Determine the (X, Y) coordinate at the center of the cell enclosing the given text.  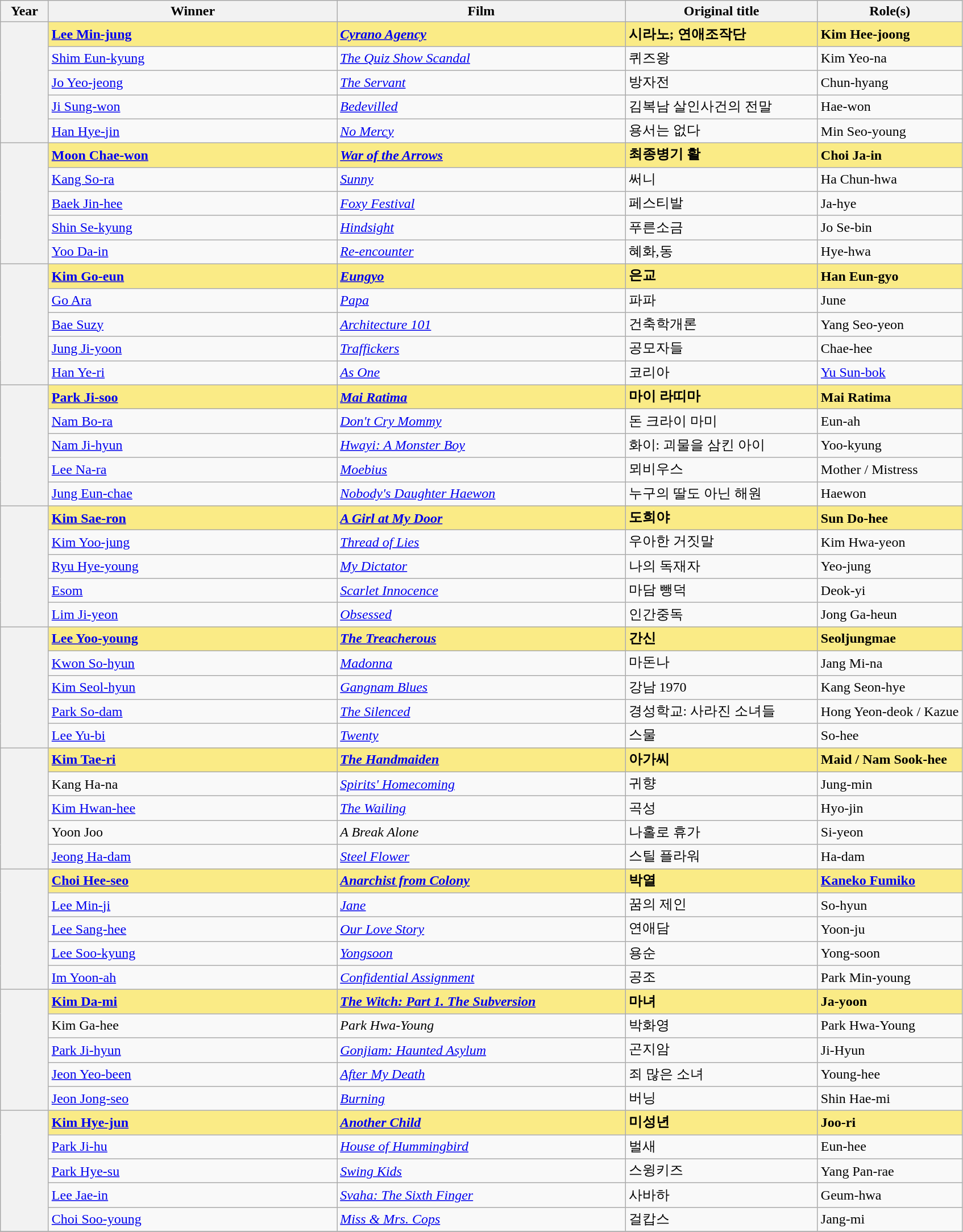
Shim Eun-kyung (192, 58)
Im Yoon-ah (192, 977)
Lee Yu-bi (192, 735)
Yong-soon (890, 954)
곤지암 (721, 1050)
마담 뺑덕 (721, 591)
Go Ara (192, 300)
A Girl at My Door (481, 518)
Kim Go-eun (192, 276)
Mother / Mistress (890, 469)
Min Seo-young (890, 131)
Lee Sang-hee (192, 930)
The Quiz Show Scandal (481, 58)
Kim Ga-hee (192, 1026)
Kim Hwa-yeon (890, 542)
Chun-hyang (890, 83)
June (890, 300)
Park Ji-soo (192, 397)
Spirits' Homecoming (481, 784)
은교 (721, 276)
Kim Yoo-jung (192, 542)
버닝 (721, 1099)
스윙키즈 (721, 1171)
Kim Seol-hyun (192, 688)
간신 (721, 639)
Choi Soo-young (192, 1219)
Traffickers (481, 349)
Anarchist from Colony (481, 881)
The Servant (481, 83)
Park Hye-su (192, 1171)
걸캅스 (721, 1219)
Yang Pan-rae (890, 1171)
강남 1970 (721, 688)
Hwayi: A Monster Boy (481, 446)
Haewon (890, 494)
Scarlet Innocence (481, 591)
Don't Cry Mommy (481, 422)
Park Ji-hyun (192, 1050)
Role(s) (890, 11)
Han Ye-ri (192, 373)
사바하 (721, 1196)
Lee Jae-in (192, 1196)
벌새 (721, 1147)
용순 (721, 954)
Ja-hye (890, 203)
Jong Ga-heun (890, 615)
파파 (721, 300)
써니 (721, 180)
Architecture 101 (481, 325)
Winner (192, 11)
Esom (192, 591)
Nobody's Daughter Haewon (481, 494)
건축학개론 (721, 325)
Bedevilled (481, 107)
귀향 (721, 784)
Sun Do-hee (890, 518)
Lee Na-ra (192, 469)
Another Child (481, 1123)
경성학교: 사라진 소녀들 (721, 711)
Swing Kids (481, 1171)
Kang Ha-na (192, 784)
Jeon Yeo-been (192, 1074)
Seoljungmae (890, 639)
박열 (721, 881)
죄 많은 소녀 (721, 1074)
나홀로 휴가 (721, 832)
Ja-yoon (890, 1001)
So-hee (890, 735)
Sunny (481, 180)
Obsessed (481, 615)
김복남 살인사건의 전말 (721, 107)
Moon Chae-won (192, 156)
꿈의 제인 (721, 905)
Han Hye-jin (192, 131)
공모자들 (721, 349)
Deok-yi (890, 591)
Thread of Lies (481, 542)
Film (481, 11)
Yoo-kyung (890, 446)
Re-encounter (481, 252)
Yoon-ju (890, 930)
Lim Ji-yeon (192, 615)
Jo Se-bin (890, 227)
최종병기 활 (721, 156)
Young-hee (890, 1074)
Kim Yeo-na (890, 58)
용서는 없다 (721, 131)
Madonna (481, 663)
The Treacherous (481, 639)
Yoo Da-in (192, 252)
도희야 (721, 518)
War of the Arrows (481, 156)
Maid / Nam Sook-hee (890, 760)
Kaneko Fumiko (890, 881)
Kim Sae-ron (192, 518)
Lee Soo-kyung (192, 954)
Yu Sun-bok (890, 373)
Baek Jin-hee (192, 203)
Si-yeon (890, 832)
마이 라띠마 (721, 397)
Jung Eun-chae (192, 494)
푸른소금 (721, 227)
Hindsight (481, 227)
Hong Yeon-deok / Kazue (890, 711)
퀴즈왕 (721, 58)
Jung Ji-yoon (192, 349)
Eungyo (481, 276)
Hae-won (890, 107)
Kim Tae-ri (192, 760)
박화영 (721, 1026)
Park So-dam (192, 711)
Kim Hee-joong (890, 34)
Jane (481, 905)
돈 크라이 마미 (721, 422)
뫼비우스 (721, 469)
Ji Sung-won (192, 107)
Kwon So-hyun (192, 663)
우아한 거짓말 (721, 542)
Yongsoon (481, 954)
Park Min-young (890, 977)
Confidential Assignment (481, 977)
Papa (481, 300)
So-hyun (890, 905)
인간중독 (721, 615)
연애담 (721, 930)
Burning (481, 1099)
Geum-hwa (890, 1196)
Jeong Ha-dam (192, 857)
Jung-min (890, 784)
Nam Bo-ra (192, 422)
Han Eun-gyo (890, 276)
Jang-mi (890, 1219)
Lee Min-ji (192, 905)
Our Love Story (481, 930)
Foxy Festival (481, 203)
My Dictator (481, 566)
Eun-ah (890, 422)
Moebius (481, 469)
Twenty (481, 735)
Shin Se-kyung (192, 227)
Hye-hwa (890, 252)
Steel Flower (481, 857)
방자전 (721, 83)
House of Hummingbird (481, 1147)
Jo Yeo-jeong (192, 83)
The Wailing (481, 808)
Nam Ji-hyun (192, 446)
Kim Hwan-hee (192, 808)
Kim Da-mi (192, 1001)
Chae-hee (890, 349)
Yeo-jung (890, 566)
Year (25, 11)
Park Ji-hu (192, 1147)
Svaha: The Sixth Finger (481, 1196)
Choi Ja-in (890, 156)
화이: 괴물을 삼킨 아이 (721, 446)
Original title (721, 11)
Kim Hye-jun (192, 1123)
Shin Hae-mi (890, 1099)
Gangnam Blues (481, 688)
페스티발 (721, 203)
Gonjiam: Haunted Asylum (481, 1050)
Ji-Hyun (890, 1050)
Kang Seon-hye (890, 688)
스틸 플라워 (721, 857)
스물 (721, 735)
Lee Min-jung (192, 34)
미성년 (721, 1123)
시라노; 연애조작단 (721, 34)
Miss & Mrs. Cops (481, 1219)
Hyo-jin (890, 808)
Bae Suzy (192, 325)
The Witch: Part 1. The Subversion (481, 1001)
Eun-hee (890, 1147)
곡성 (721, 808)
Choi Hee-seo (192, 881)
No Mercy (481, 131)
Yoon Joo (192, 832)
누구의 딸도 아닌 해원 (721, 494)
Kang So-ra (192, 180)
Ryu Hye-young (192, 566)
Ha-dam (890, 857)
Jeon Jong-seo (192, 1099)
A Break Alone (481, 832)
코리아 (721, 373)
After My Death (481, 1074)
마돈나 (721, 663)
혜화,동 (721, 252)
Jang Mi-na (890, 663)
Joo-ri (890, 1123)
나의 독재자 (721, 566)
아가씨 (721, 760)
공조 (721, 977)
Cyrano Agency (481, 34)
The Silenced (481, 711)
Ha Chun-hwa (890, 180)
Yang Seo-yeon (890, 325)
마녀 (721, 1001)
The Handmaiden (481, 760)
As One (481, 373)
Lee Yoo-young (192, 639)
